Output the (X, Y) coordinate of the center of the cell containing the given text.  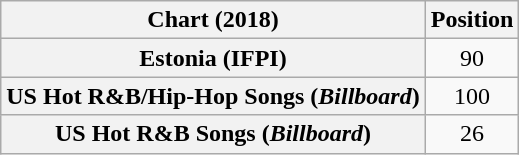
Estonia (IFPI) (213, 58)
26 (472, 134)
US Hot R&B Songs (Billboard) (213, 134)
Chart (2018) (213, 20)
90 (472, 58)
100 (472, 96)
US Hot R&B/Hip-Hop Songs (Billboard) (213, 96)
Position (472, 20)
